Scan for the cell matching the given text and deliver its [X, Y] coordinate at center. 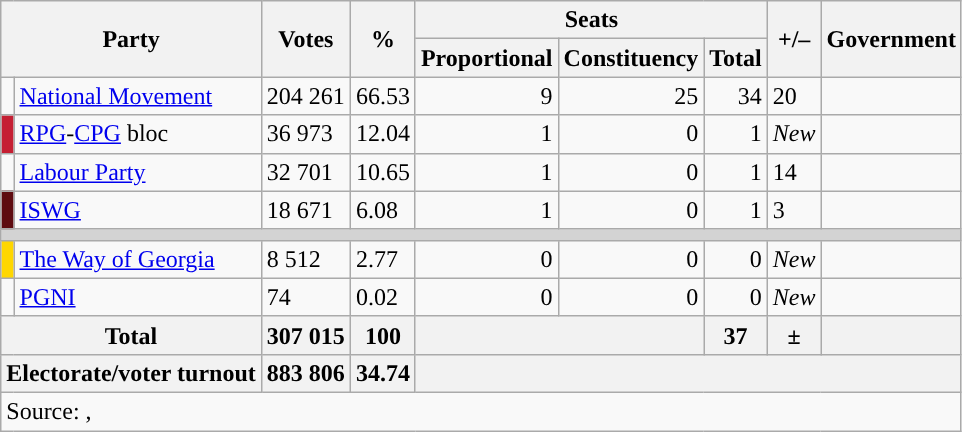
307 015 [306, 335]
RPG-CPG bloc [138, 134]
18 671 [306, 210]
36 973 [306, 134]
2.77 [382, 259]
10.65 [382, 172]
National Movement [138, 96]
8 512 [306, 259]
± [794, 335]
34.74 [382, 373]
Labour Party [138, 172]
9 [486, 96]
12.04 [382, 134]
74 [306, 297]
Source: , [482, 411]
Government [891, 39]
66.53 [382, 96]
Seats [591, 20]
ISWG [138, 210]
34 [736, 96]
Party [132, 39]
3 [794, 210]
20 [794, 96]
37 [736, 335]
0.02 [382, 297]
25 [631, 96]
32 701 [306, 172]
Proportional [486, 58]
Electorate/voter turnout [132, 373]
204 261 [306, 96]
100 [382, 335]
Constituency [631, 58]
+/– [794, 39]
6.08 [382, 210]
The Way of Georgia [138, 259]
14 [794, 172]
PGNI [138, 297]
% [382, 39]
Votes [306, 39]
883 806 [306, 373]
